From the cell containing the given text, extract its center point as [x, y] coordinate. 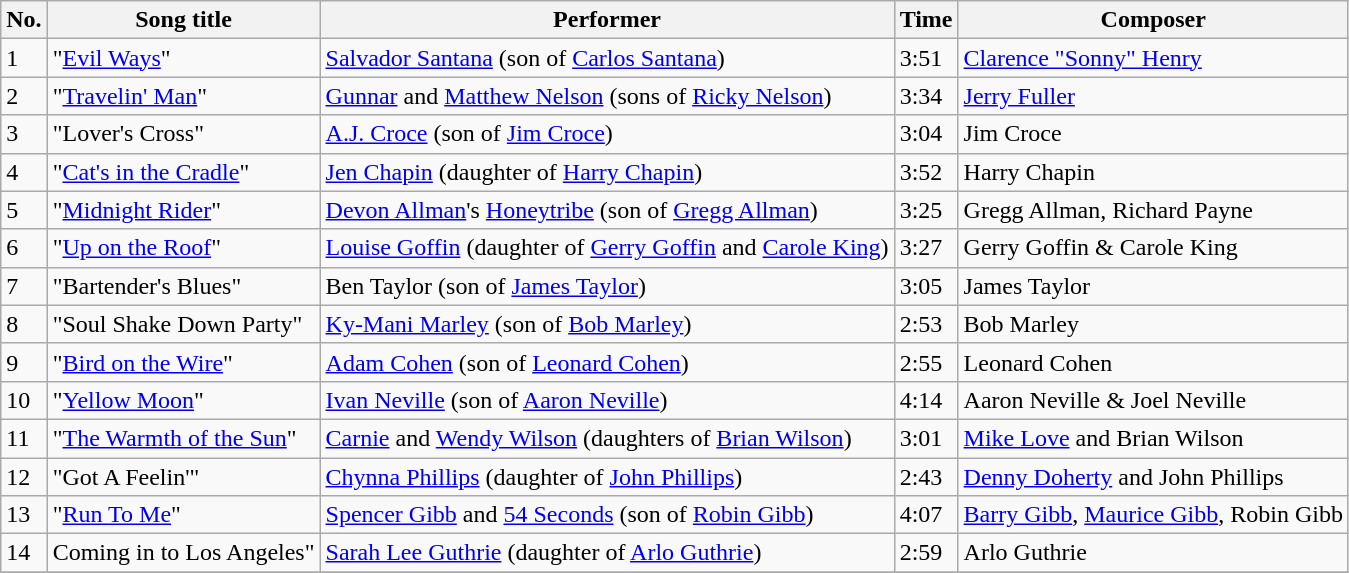
"Soul Shake Down Party" [184, 324]
1 [24, 58]
3:52 [926, 172]
Leonard Cohen [1153, 362]
3:34 [926, 96]
Performer [607, 20]
3:27 [926, 248]
Spencer Gibb and 54 Seconds (son of Robin Gibb) [607, 515]
3:01 [926, 438]
Denny Doherty and John Phillips [1153, 477]
3 [24, 134]
3:04 [926, 134]
Ivan Neville (son of Aaron Neville) [607, 400]
14 [24, 553]
3:05 [926, 286]
"Bartender's Blues" [184, 286]
8 [24, 324]
2:53 [926, 324]
2:59 [926, 553]
Time [926, 20]
Devon Allman's Honeytribe (son of Gregg Allman) [607, 210]
Aaron Neville & Joel Neville [1153, 400]
"Yellow Moon" [184, 400]
"Evil Ways" [184, 58]
"Lover's Cross" [184, 134]
Song title [184, 20]
"Midnight Rider" [184, 210]
Barry Gibb, Maurice Gibb, Robin Gibb [1153, 515]
Bob Marley [1153, 324]
No. [24, 20]
Clarence "Sonny" Henry [1153, 58]
"Run To Me" [184, 515]
7 [24, 286]
"Bird on the Wire" [184, 362]
"The Warmth of the Sun" [184, 438]
Composer [1153, 20]
Adam Cohen (son of Leonard Cohen) [607, 362]
5 [24, 210]
3:51 [926, 58]
"Up on the Roof" [184, 248]
Salvador Santana (son of Carlos Santana) [607, 58]
Gerry Goffin & Carole King [1153, 248]
2:43 [926, 477]
11 [24, 438]
6 [24, 248]
Jim Croce [1153, 134]
Ben Taylor (son of James Taylor) [607, 286]
4 [24, 172]
4:07 [926, 515]
9 [24, 362]
Ky-Mani Marley (son of Bob Marley) [607, 324]
"Cat's in the Cradle" [184, 172]
Harry Chapin [1153, 172]
13 [24, 515]
"Travelin' Man" [184, 96]
Gunnar and Matthew Nelson (sons of Ricky Nelson) [607, 96]
3:25 [926, 210]
Chynna Phillips (daughter of John Phillips) [607, 477]
A.J. Croce (son of Jim Croce) [607, 134]
James Taylor [1153, 286]
2:55 [926, 362]
10 [24, 400]
4:14 [926, 400]
Louise Goffin (daughter of Gerry Goffin and Carole King) [607, 248]
Jerry Fuller [1153, 96]
Arlo Guthrie [1153, 553]
12 [24, 477]
Jen Chapin (daughter of Harry Chapin) [607, 172]
Mike Love and Brian Wilson [1153, 438]
Coming in to Los Angeles" [184, 553]
"Got A Feelin'" [184, 477]
Carnie and Wendy Wilson (daughters of Brian Wilson) [607, 438]
Sarah Lee Guthrie (daughter of Arlo Guthrie) [607, 553]
Gregg Allman, Richard Payne [1153, 210]
2 [24, 96]
